Capture the cell that displays the provided text and extract its [x, y] central coordinate. 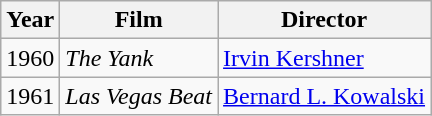
Las Vegas Beat [139, 96]
Bernard L. Kowalski [324, 96]
1960 [30, 58]
Director [324, 20]
Year [30, 20]
Irvin Kershner [324, 58]
1961 [30, 96]
Film [139, 20]
The Yank [139, 58]
